Provide the [X, Y] coordinate of the cell's center where the given text is located.  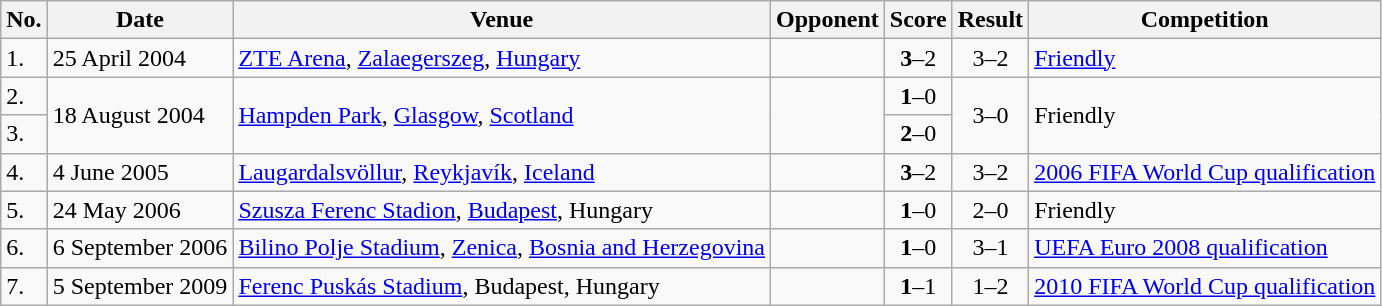
UEFA Euro 2008 qualification [1205, 248]
2010 FIFA World Cup qualification [1205, 286]
Laugardalsvöllur, Reykjavík, Iceland [502, 172]
18 August 2004 [140, 115]
2. [24, 96]
1. [24, 58]
Szusza Ferenc Stadion, Budapest, Hungary [502, 210]
Opponent [827, 20]
5 September 2009 [140, 286]
No. [24, 20]
1–1 [918, 286]
1–2 [990, 286]
Result [990, 20]
Ferenc Puskás Stadium, Budapest, Hungary [502, 286]
Date [140, 20]
6. [24, 248]
3. [24, 134]
3–1 [990, 248]
Venue [502, 20]
24 May 2006 [140, 210]
5. [24, 210]
6 September 2006 [140, 248]
ZTE Arena, Zalaegerszeg, Hungary [502, 58]
7. [24, 286]
25 April 2004 [140, 58]
4. [24, 172]
Competition [1205, 20]
3–0 [990, 115]
4 June 2005 [140, 172]
Bilino Polje Stadium, Zenica, Bosnia and Herzegovina [502, 248]
Score [918, 20]
Hampden Park, Glasgow, Scotland [502, 115]
2006 FIFA World Cup qualification [1205, 172]
